Return the [X, Y] coordinate for the center point of the cell that contains the specified text.  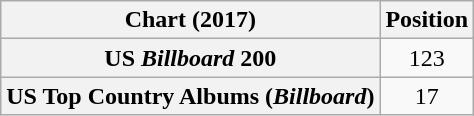
123 [427, 58]
17 [427, 96]
Chart (2017) [190, 20]
Position [427, 20]
US Billboard 200 [190, 58]
US Top Country Albums (Billboard) [190, 96]
